Locate the cell with the specified text and output its (X, Y) center coordinate. 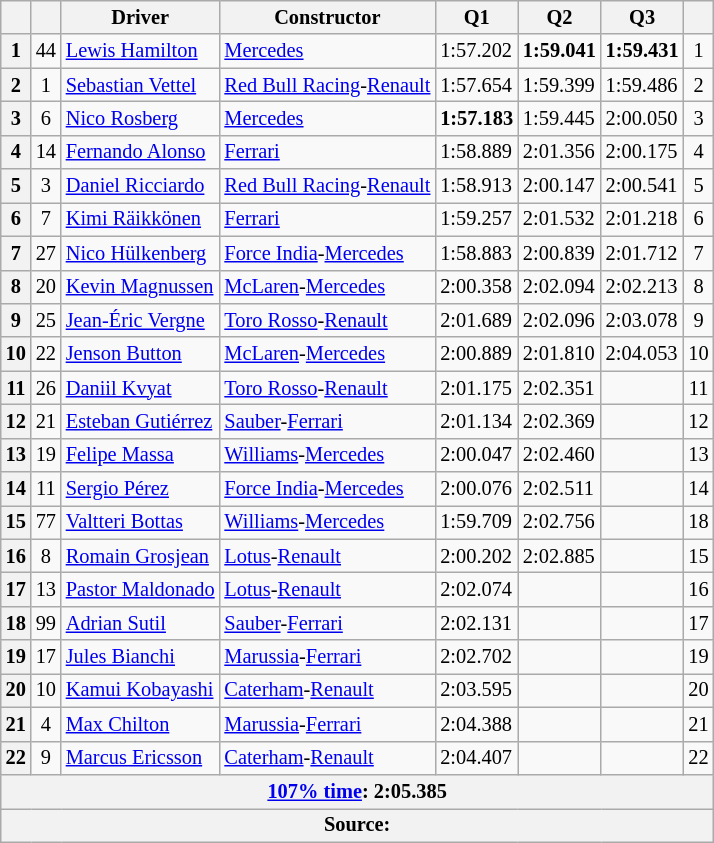
1:59.041 (560, 51)
Jenson Button (140, 354)
2:02.351 (560, 388)
2:01.712 (642, 253)
2:02.369 (560, 421)
Q1 (476, 17)
2:00.839 (560, 253)
77 (46, 522)
Max Chilton (140, 724)
2:01.134 (476, 421)
2:04.407 (476, 758)
Lewis Hamilton (140, 51)
2:00.147 (560, 186)
Esteban Gutiérrez (140, 421)
1:59.431 (642, 51)
2:00.202 (476, 556)
Pastor Maldonado (140, 589)
2:01.175 (476, 388)
2:02.094 (560, 287)
2:02.702 (476, 657)
Valtteri Bottas (140, 522)
Nico Hülkenberg (140, 253)
2:01.810 (560, 354)
2:01.356 (560, 152)
Source: (358, 825)
1:59.709 (476, 522)
Sebastian Vettel (140, 85)
1:57.183 (476, 118)
Driver (140, 17)
2:04.053 (642, 354)
Kimi Räikkönen (140, 219)
Jules Bianchi (140, 657)
1:59.486 (642, 85)
2:00.050 (642, 118)
2:03.078 (642, 320)
Nico Rosberg (140, 118)
Daniel Ricciardo (140, 186)
Felipe Massa (140, 455)
1:58.913 (476, 186)
27 (46, 253)
25 (46, 320)
2:02.096 (560, 320)
1:59.257 (476, 219)
1:57.654 (476, 85)
2:00.889 (476, 354)
2:02.511 (560, 489)
2:02.213 (642, 287)
2:00.047 (476, 455)
2:03.595 (476, 690)
2:01.532 (560, 219)
44 (46, 51)
Jean-Éric Vergne (140, 320)
1:59.445 (560, 118)
2:04.388 (476, 724)
2:01.689 (476, 320)
Sergio Pérez (140, 489)
1:59.399 (560, 85)
Kamui Kobayashi (140, 690)
2:02.460 (560, 455)
Daniil Kvyat (140, 388)
Romain Grosjean (140, 556)
Kevin Magnussen (140, 287)
99 (46, 623)
Q3 (642, 17)
107% time: 2:05.385 (358, 791)
1:58.889 (476, 152)
Q2 (560, 17)
2:02.885 (560, 556)
1:58.883 (476, 253)
Adrian Sutil (140, 623)
2:02.131 (476, 623)
2:00.358 (476, 287)
2:01.218 (642, 219)
2:00.541 (642, 186)
Fernando Alonso (140, 152)
2:00.175 (642, 152)
26 (46, 388)
Constructor (327, 17)
2:00.076 (476, 489)
1:57.202 (476, 51)
2:02.074 (476, 589)
Marcus Ericsson (140, 758)
2:02.756 (560, 522)
